Determine the (x, y) coordinate at the center of the cell enclosing the given text.  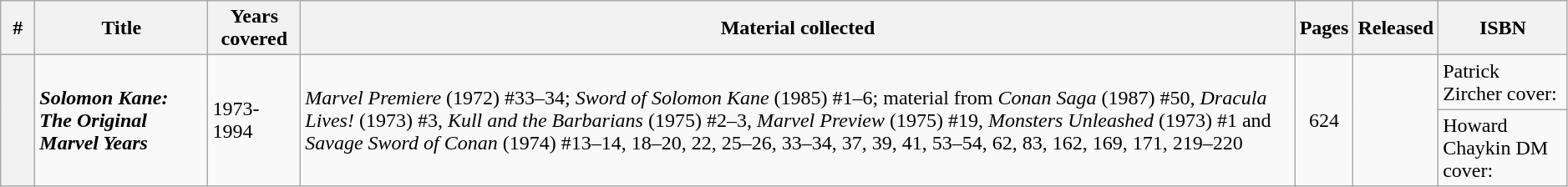
Patrick Zircher cover: (1504, 82)
Released (1396, 28)
Title (122, 28)
ISBN (1504, 28)
Material collected (798, 28)
1973-1994 (254, 120)
# (18, 28)
Pages (1324, 28)
Years covered (254, 28)
624 (1324, 120)
Howard Chaykin DM cover: (1504, 148)
Solomon Kane: The Original Marvel Years (122, 120)
